Return [x, y] of the center of cell containing provided text 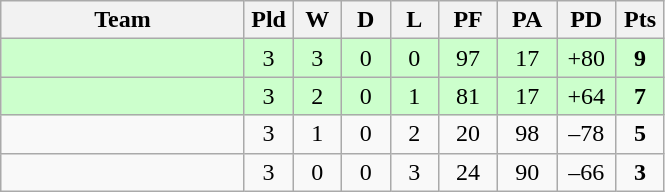
+80 [586, 58]
97 [468, 58]
PF [468, 20]
81 [468, 96]
Team [123, 20]
90 [528, 172]
PD [586, 20]
D [366, 20]
5 [640, 134]
Pts [640, 20]
98 [528, 134]
7 [640, 96]
PA [528, 20]
+64 [586, 96]
–66 [586, 172]
20 [468, 134]
L [414, 20]
24 [468, 172]
W [318, 20]
Pld [268, 20]
–78 [586, 134]
9 [640, 58]
